Scan for the cell matching the given text and deliver its [x, y] coordinate at center. 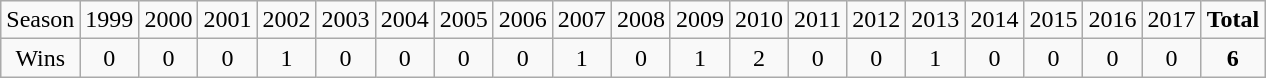
2005 [464, 20]
2008 [640, 20]
2010 [758, 20]
2013 [936, 20]
2004 [404, 20]
2002 [286, 20]
2 [758, 58]
2007 [582, 20]
Total [1233, 20]
2016 [1112, 20]
2017 [1172, 20]
2012 [876, 20]
2006 [522, 20]
6 [1233, 58]
2003 [346, 20]
2000 [168, 20]
1999 [110, 20]
2009 [700, 20]
2011 [818, 20]
Season [40, 20]
Wins [40, 58]
2015 [1054, 20]
2001 [228, 20]
2014 [994, 20]
